Determine the [x, y] coordinate at the center of the cell enclosing the given text.  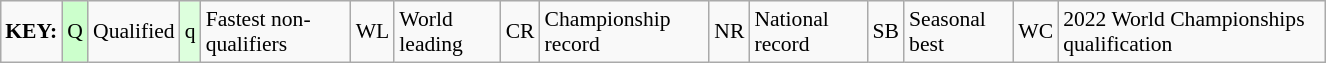
Championship record [625, 32]
CR [520, 32]
Qualified [134, 32]
Q [75, 32]
WL [373, 32]
NR [729, 32]
Fastest non-qualifiers [276, 32]
KEY: [31, 32]
q [190, 32]
National record [808, 32]
WC [1036, 32]
World leading [447, 32]
Seasonal best [958, 32]
SB [886, 32]
2022 World Championships qualification [1192, 32]
